Scan for the cell matching the given text and deliver its [X, Y] coordinate at center. 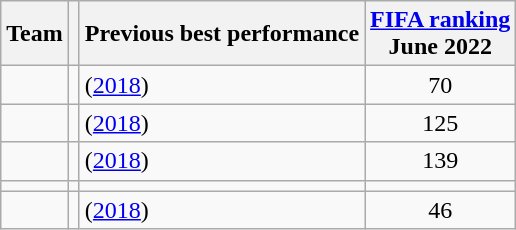
46 [440, 210]
FIFA rankingJune 2022 [440, 34]
Team [35, 34]
125 [440, 123]
139 [440, 161]
70 [440, 85]
Previous best performance [222, 34]
